Extract the [x, y] coordinate from the center of the cell holding the provided text.  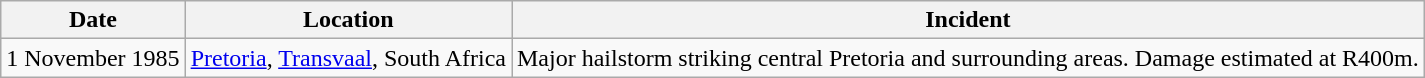
Pretoria, Transvaal, South Africa [348, 58]
Location [348, 20]
Incident [968, 20]
Date [93, 20]
Major hailstorm striking central Pretoria and surrounding areas. Damage estimated at R400m. [968, 58]
1 November 1985 [93, 58]
